Detect which cell encompasses the target text, then output its [x, y] center coordinate. 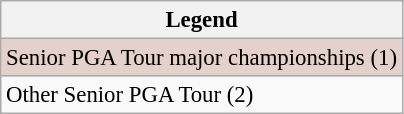
Senior PGA Tour major championships (1) [202, 58]
Legend [202, 20]
Other Senior PGA Tour (2) [202, 95]
